Return [x, y] of the center of cell containing provided text 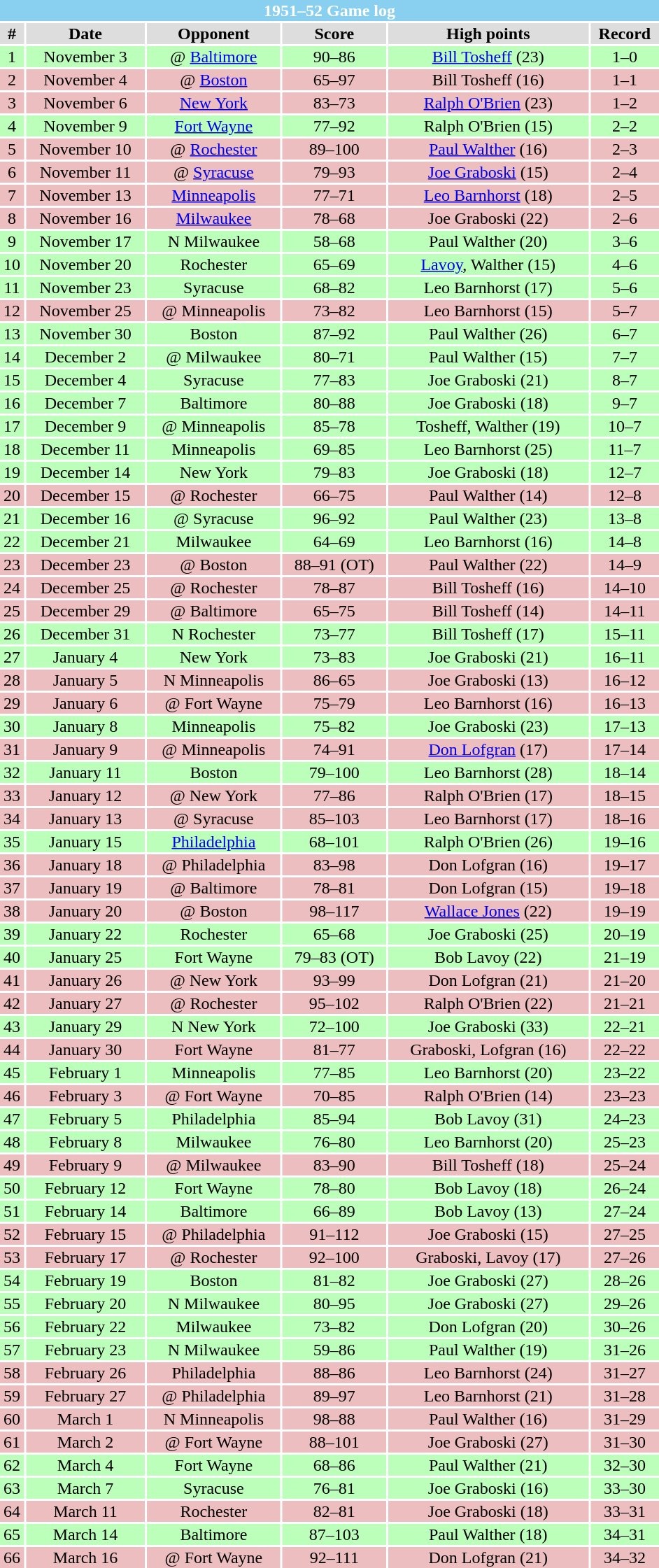
65–97 [334, 80]
27–25 [625, 1234]
Ralph O'Brien (14) [488, 1096]
83–98 [334, 865]
Paul Walther (19) [488, 1350]
56 [12, 1327]
December 2 [85, 357]
17 [12, 426]
November 4 [85, 80]
18–15 [625, 796]
34–32 [625, 1558]
65 [12, 1534]
Opponent [214, 34]
Leo Barnhorst (21) [488, 1396]
73–77 [334, 634]
Paul Walther (15) [488, 357]
December 7 [85, 403]
64 [12, 1511]
34–31 [625, 1534]
92–111 [334, 1558]
Leo Barnhorst (28) [488, 772]
Bob Lavoy (22) [488, 957]
58–68 [334, 241]
Record [625, 34]
44 [12, 1050]
Don Lofgran (17) [488, 749]
52 [12, 1234]
15–11 [625, 634]
5–6 [625, 288]
88–91 (OT) [334, 565]
77–85 [334, 1073]
January 20 [85, 911]
January 15 [85, 842]
72–100 [334, 1026]
3–6 [625, 241]
54 [12, 1280]
1–2 [625, 103]
80–95 [334, 1304]
14–10 [625, 588]
Joe Graboski (25) [488, 934]
13 [12, 334]
79–93 [334, 172]
Graboski, Lavoy (17) [488, 1257]
Paul Walther (23) [488, 518]
16–13 [625, 703]
Bill Tosheff (23) [488, 57]
14–8 [625, 542]
33 [12, 796]
January 18 [85, 865]
19 [12, 472]
5 [12, 149]
Leo Barnhorst (25) [488, 449]
24–23 [625, 1119]
89–97 [334, 1396]
10 [12, 264]
November 13 [85, 195]
Leo Barnhorst (15) [488, 311]
35 [12, 842]
28 [12, 680]
64–69 [334, 542]
85–94 [334, 1119]
85–78 [334, 426]
80–88 [334, 403]
80–71 [334, 357]
32 [12, 772]
November 3 [85, 57]
Lavoy, Walther (15) [488, 264]
2–6 [625, 218]
Bob Lavoy (13) [488, 1211]
34 [12, 819]
January 27 [85, 1003]
45 [12, 1073]
February 17 [85, 1257]
79–100 [334, 772]
77–83 [334, 380]
19–16 [625, 842]
January 8 [85, 726]
Wallace Jones (22) [488, 911]
N New York [214, 1026]
40 [12, 957]
22–21 [625, 1026]
60 [12, 1419]
11–7 [625, 449]
70–85 [334, 1096]
62 [12, 1465]
36 [12, 865]
6 [12, 172]
59 [12, 1396]
53 [12, 1257]
February 22 [85, 1327]
29 [12, 703]
13–8 [625, 518]
Joe Graboski (16) [488, 1488]
December 14 [85, 472]
December 29 [85, 611]
February 12 [85, 1188]
5–7 [625, 311]
Bob Lavoy (31) [488, 1119]
Don Lofgran (20) [488, 1327]
66–89 [334, 1211]
95–102 [334, 1003]
February 27 [85, 1396]
Ralph O'Brien (17) [488, 796]
79–83 [334, 472]
Don Lofgran (15) [488, 888]
88–86 [334, 1373]
March 2 [85, 1442]
Bill Tosheff (17) [488, 634]
16 [12, 403]
23 [12, 565]
14 [12, 357]
17–13 [625, 726]
Graboski, Lofgran (16) [488, 1050]
February 5 [85, 1119]
26–24 [625, 1188]
December 25 [85, 588]
2–4 [625, 172]
12–7 [625, 472]
31–30 [625, 1442]
Bob Lavoy (18) [488, 1188]
Joe Graboski (22) [488, 218]
Paul Walther (18) [488, 1534]
88–101 [334, 1442]
83–90 [334, 1165]
31–28 [625, 1396]
November 16 [85, 218]
High points [488, 34]
November 6 [85, 103]
23–22 [625, 1073]
Tosheff, Walther (19) [488, 426]
98–88 [334, 1419]
20 [12, 495]
78–87 [334, 588]
November 9 [85, 126]
98–117 [334, 911]
Ralph O'Brien (23) [488, 103]
November 17 [85, 241]
27 [12, 657]
20–19 [625, 934]
December 15 [85, 495]
Joe Graboski (23) [488, 726]
18–14 [625, 772]
75–82 [334, 726]
89–100 [334, 149]
31–26 [625, 1350]
January 25 [85, 957]
1–1 [625, 80]
46 [12, 1096]
82–81 [334, 1511]
90–86 [334, 57]
December 16 [85, 518]
15 [12, 380]
December 9 [85, 426]
77–92 [334, 126]
8 [12, 218]
16–12 [625, 680]
21–20 [625, 980]
19–17 [625, 865]
November 20 [85, 264]
27–24 [625, 1211]
March 7 [85, 1488]
77–71 [334, 195]
76–81 [334, 1488]
2 [12, 80]
92–100 [334, 1257]
18 [12, 449]
Don Lofgran (16) [488, 865]
74–91 [334, 749]
January 30 [85, 1050]
87–92 [334, 334]
65–68 [334, 934]
# [12, 34]
81–77 [334, 1050]
February 23 [85, 1350]
February 1 [85, 1073]
49 [12, 1165]
77–86 [334, 796]
41 [12, 980]
31–27 [625, 1373]
93–99 [334, 980]
16–11 [625, 657]
63 [12, 1488]
19–18 [625, 888]
30–26 [625, 1327]
2–2 [625, 126]
78–80 [334, 1188]
4–6 [625, 264]
50 [12, 1188]
Bill Tosheff (14) [488, 611]
26 [12, 634]
79–83 (OT) [334, 957]
Score [334, 34]
February 8 [85, 1142]
10–7 [625, 426]
37 [12, 888]
11 [12, 288]
January 5 [85, 680]
65–69 [334, 264]
November 25 [85, 311]
25–23 [625, 1142]
February 15 [85, 1234]
96–92 [334, 518]
Joe Graboski (33) [488, 1026]
March 1 [85, 1419]
48 [12, 1142]
January 9 [85, 749]
February 20 [85, 1304]
42 [12, 1003]
January 29 [85, 1026]
73–83 [334, 657]
December 21 [85, 542]
69–85 [334, 449]
68–101 [334, 842]
February 9 [85, 1165]
66 [12, 1558]
January 13 [85, 819]
Ralph O'Brien (26) [488, 842]
November 30 [85, 334]
23–23 [625, 1096]
January 22 [85, 934]
27–26 [625, 1257]
8–7 [625, 380]
9–7 [625, 403]
83–73 [334, 103]
January 4 [85, 657]
February 19 [85, 1280]
February 3 [85, 1096]
24 [12, 588]
29–26 [625, 1304]
Paul Walther (14) [488, 495]
86–65 [334, 680]
25 [12, 611]
6–7 [625, 334]
February 14 [85, 1211]
Paul Walther (21) [488, 1465]
1951–52 Game log [329, 10]
December 11 [85, 449]
January 12 [85, 796]
January 11 [85, 772]
January 6 [85, 703]
14–9 [625, 565]
21–19 [625, 957]
30 [12, 726]
21–21 [625, 1003]
Joe Graboski (13) [488, 680]
81–82 [334, 1280]
39 [12, 934]
76–80 [334, 1142]
22 [12, 542]
31 [12, 749]
31–29 [625, 1419]
61 [12, 1442]
78–81 [334, 888]
68–82 [334, 288]
4 [12, 126]
March 16 [85, 1558]
12 [12, 311]
November 10 [85, 149]
43 [12, 1026]
3 [12, 103]
19–19 [625, 911]
7–7 [625, 357]
Ralph O'Brien (22) [488, 1003]
33–30 [625, 1488]
12–8 [625, 495]
March 4 [85, 1465]
14–11 [625, 611]
38 [12, 911]
25–24 [625, 1165]
January 26 [85, 980]
January 19 [85, 888]
February 26 [85, 1373]
18–16 [625, 819]
2–3 [625, 149]
1 [12, 57]
December 31 [85, 634]
32–30 [625, 1465]
17–14 [625, 749]
75–79 [334, 703]
28–26 [625, 1280]
7 [12, 195]
55 [12, 1304]
57 [12, 1350]
58 [12, 1373]
December 4 [85, 380]
66–75 [334, 495]
N Rochester [214, 634]
78–68 [334, 218]
22–22 [625, 1050]
65–75 [334, 611]
91–112 [334, 1234]
59–86 [334, 1350]
November 11 [85, 172]
2–5 [625, 195]
68–86 [334, 1465]
Ralph O'Brien (15) [488, 126]
Paul Walther (22) [488, 565]
March 11 [85, 1511]
November 23 [85, 288]
1–0 [625, 57]
Paul Walther (20) [488, 241]
87–103 [334, 1534]
Leo Barnhorst (18) [488, 195]
33–31 [625, 1511]
Paul Walther (26) [488, 334]
Bill Tosheff (18) [488, 1165]
March 14 [85, 1534]
85–103 [334, 819]
December 23 [85, 565]
Leo Barnhorst (24) [488, 1373]
47 [12, 1119]
21 [12, 518]
51 [12, 1211]
9 [12, 241]
Date [85, 34]
